For the text-containing cell, return its midpoint in [x, y] coordinate format. 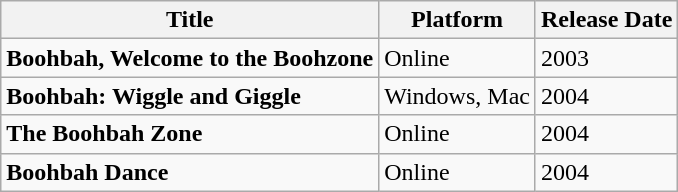
The Boohbah Zone [190, 134]
Windows, Mac [458, 96]
2003 [606, 58]
Platform [458, 20]
Boohbah, Welcome to the Boohzone [190, 58]
Title [190, 20]
Boohbah Dance [190, 172]
Boohbah: Wiggle and Giggle [190, 96]
Release Date [606, 20]
